Locate the cell with the specified text and output its (X, Y) center coordinate. 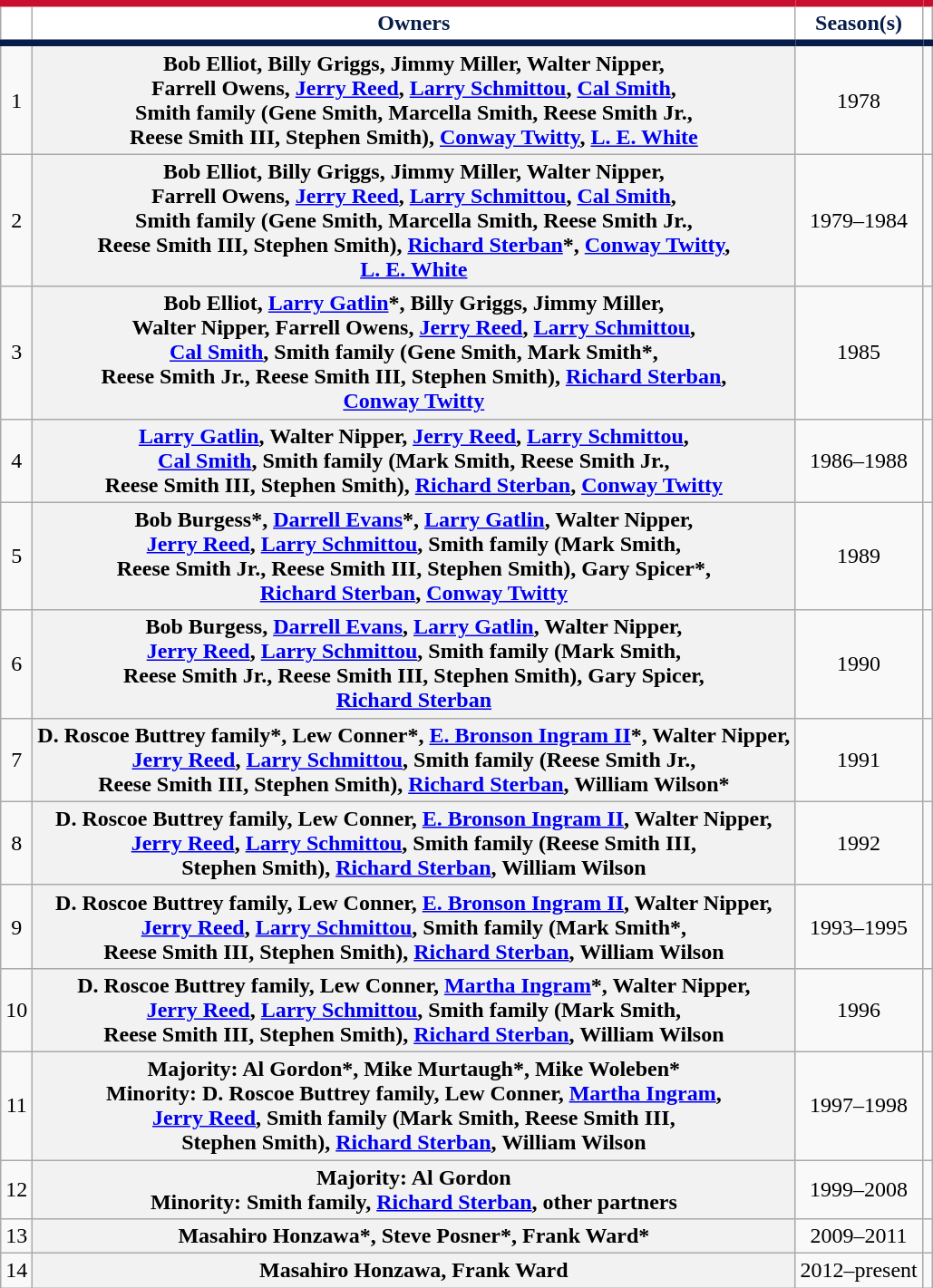
1993–1995 (859, 926)
1991 (859, 760)
11 (16, 1106)
Masahiro Honzawa*, Steve Posner*, Frank Ward* (413, 1236)
1979–1984 (859, 220)
5 (16, 557)
Owners (413, 24)
Majority: Al GordonMinority: Smith family, Richard Sterban, other partners (413, 1189)
Masahiro Honzawa, Frank Ward (413, 1271)
7 (16, 760)
1996 (859, 1010)
2012–present (859, 1271)
4 (16, 460)
1 (16, 99)
10 (16, 1010)
14 (16, 1271)
1997–1998 (859, 1106)
1986–1988 (859, 460)
1999–2008 (859, 1189)
6 (16, 663)
3 (16, 353)
9 (16, 926)
2 (16, 220)
13 (16, 1236)
1978 (859, 99)
2009–2011 (859, 1236)
1989 (859, 557)
8 (16, 843)
1992 (859, 843)
1985 (859, 353)
Season(s) (859, 24)
1990 (859, 663)
12 (16, 1189)
